Output the (x, y) coordinate of the center of the cell containing the given text.  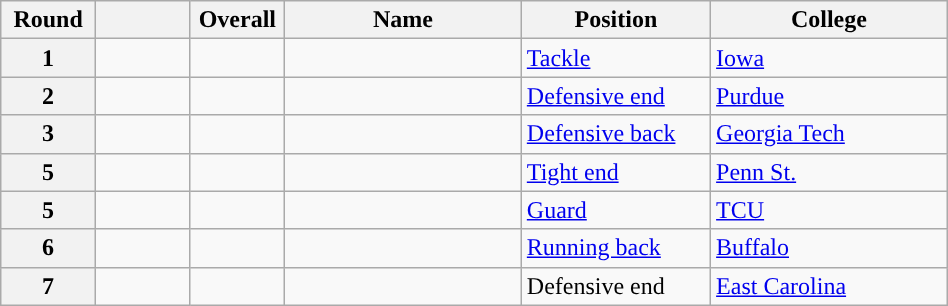
Buffalo (830, 248)
College (830, 20)
7 (48, 286)
Running back (616, 248)
2 (48, 96)
Round (48, 20)
6 (48, 248)
Position (616, 20)
Overall (238, 20)
Penn St. (830, 172)
TCU (830, 210)
Purdue (830, 96)
Tight end (616, 172)
East Carolina (830, 286)
Defensive back (616, 134)
Iowa (830, 58)
Name (404, 20)
3 (48, 134)
Georgia Tech (830, 134)
Guard (616, 210)
Tackle (616, 58)
1 (48, 58)
